Return (X, Y) of the center of cell containing provided text 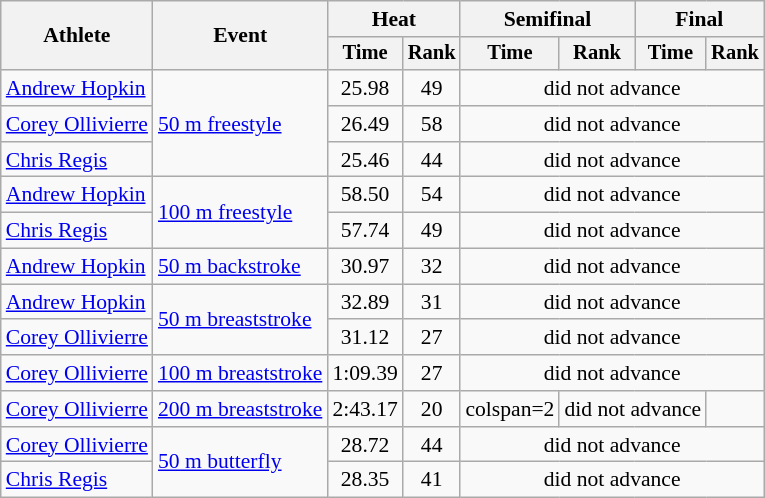
50 m backstroke (240, 267)
colspan=2 (510, 409)
Semifinal (547, 19)
50 m butterfly (240, 462)
28.35 (364, 480)
Athlete (77, 36)
25.98 (364, 88)
58.50 (364, 195)
Event (240, 36)
58 (432, 124)
28.72 (364, 445)
200 m breaststroke (240, 409)
32.89 (364, 302)
41 (432, 480)
30.97 (364, 267)
1:09.39 (364, 373)
54 (432, 195)
Final (700, 19)
20 (432, 409)
25.46 (364, 160)
2:43.17 (364, 409)
26.49 (364, 124)
31.12 (364, 338)
50 m freestyle (240, 124)
31 (432, 302)
50 m breaststroke (240, 320)
57.74 (364, 231)
32 (432, 267)
100 m freestyle (240, 212)
Heat (394, 19)
100 m breaststroke (240, 373)
